Locate the cell with the specified text and output its (X, Y) center coordinate. 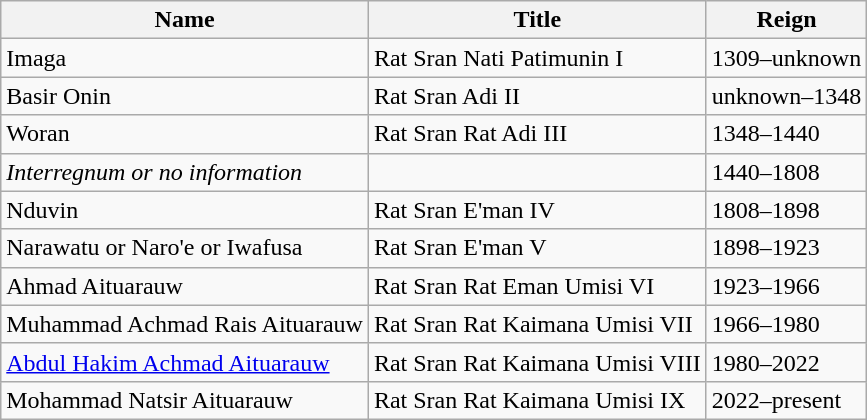
Rat Sran Adi II (537, 96)
Muhammad Achmad Rais Aituarauw (185, 324)
Narawatu or Naro'e or Iwafusa (185, 248)
1440–1808 (786, 172)
Nduvin (185, 210)
Name (185, 20)
1980–2022 (786, 362)
1966–1980 (786, 324)
Woran (185, 134)
Rat Sran Rat Kaimana Umisi VII (537, 324)
Basir Onin (185, 96)
1923–1966 (786, 286)
Interregnum or no information (185, 172)
Rat Sran Rat Adi III (537, 134)
Imaga (185, 58)
2022–present (786, 400)
Reign (786, 20)
Rat Sran Nati Patimunin I (537, 58)
1808–1898 (786, 210)
Rat Sran E'man V (537, 248)
Mohammad Natsir Aituarauw (185, 400)
unknown–1348 (786, 96)
Rat Sran Rat Kaimana Umisi IX (537, 400)
Rat Sran Rat Kaimana Umisi VIII (537, 362)
Rat Sran Rat Eman Umisi VI (537, 286)
1309–unknown (786, 58)
Rat Sran E'man IV (537, 210)
Abdul Hakim Achmad Aituarauw (185, 362)
Ahmad Aituarauw (185, 286)
Title (537, 20)
1898–1923 (786, 248)
1348–1440 (786, 134)
